For the text-containing cell, return its midpoint in [X, Y] coordinate format. 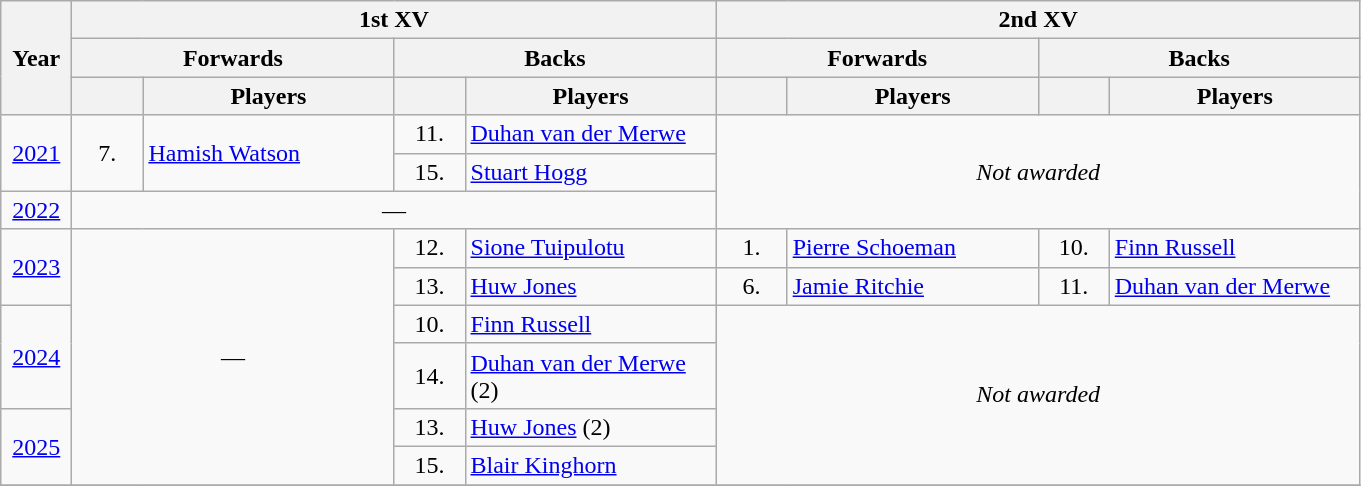
Duhan van der Merwe (2) [590, 376]
Sione Tuipulotu [590, 248]
Year [36, 58]
2023 [36, 267]
12. [430, 248]
2025 [36, 446]
Stuart Hogg [590, 172]
6. [752, 286]
Jamie Ritchie [912, 286]
Hamish Watson [268, 153]
2021 [36, 153]
Huw Jones (2) [590, 427]
7. [108, 153]
2022 [36, 210]
Blair Kinghorn [590, 465]
1. [752, 248]
Huw Jones [590, 286]
Pierre Schoeman [912, 248]
2nd XV [1038, 20]
2024 [36, 356]
1st XV [394, 20]
14. [430, 376]
